Extract the [x, y] coordinate from the center of the cell holding the provided text.  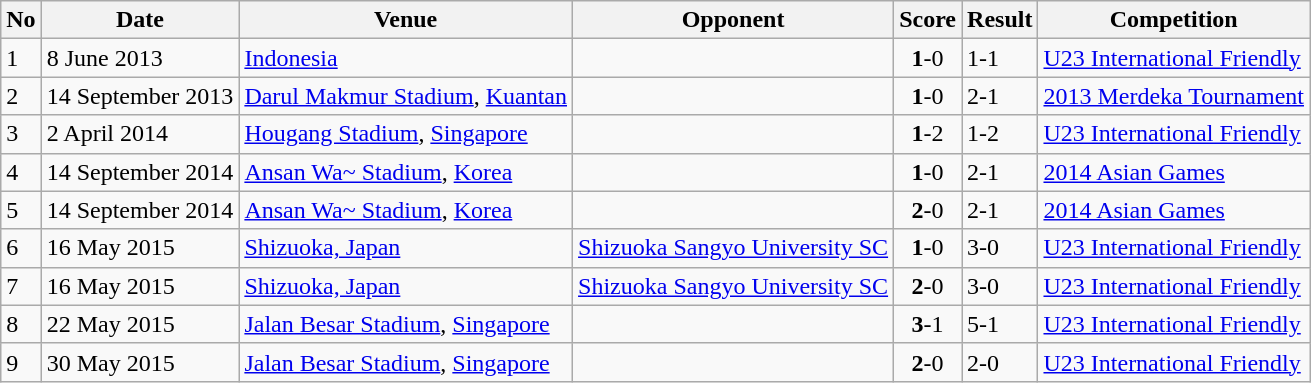
2 April 2014 [140, 134]
6 [21, 248]
Date [140, 20]
3 [21, 134]
2 [21, 96]
7 [21, 286]
5-1 [1000, 324]
No [21, 20]
Competition [1174, 20]
14 September 2013 [140, 96]
Indonesia [406, 58]
Result [1000, 20]
Score [928, 20]
8 June 2013 [140, 58]
30 May 2015 [140, 362]
8 [21, 324]
1-1 [1000, 58]
2013 Merdeka Tournament [1174, 96]
9 [21, 362]
5 [21, 210]
3-1 [928, 324]
Hougang Stadium, Singapore [406, 134]
1 [21, 58]
Opponent [734, 20]
22 May 2015 [140, 324]
4 [21, 172]
Darul Makmur Stadium, Kuantan [406, 96]
Venue [406, 20]
